Detect which cell encompasses the target text, then output its (X, Y) center coordinate. 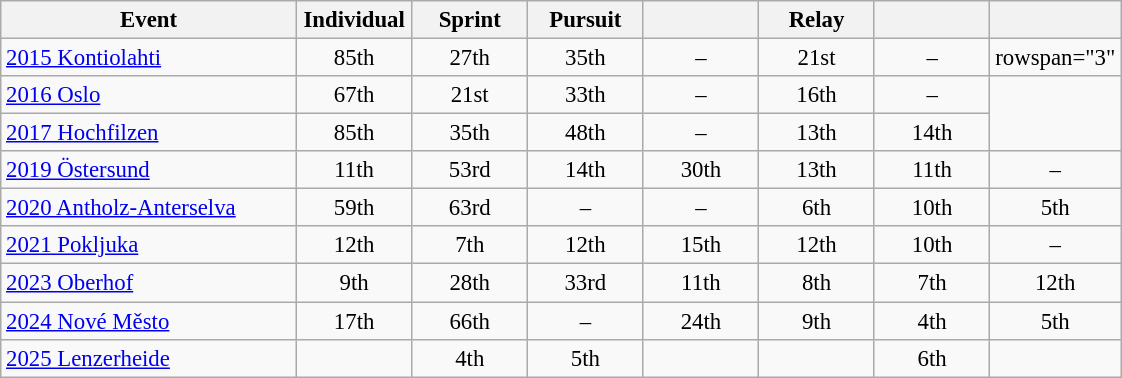
2020 Antholz-Anterselva (149, 208)
2024 Nové Město (149, 321)
15th (701, 245)
Pursuit (586, 20)
Individual (354, 20)
17th (354, 321)
48th (586, 133)
2016 Oslo (149, 95)
2025 Lenzerheide (149, 358)
53rd (470, 170)
2019 Östersund (149, 170)
2023 Oberhof (149, 283)
2021 Pokljuka (149, 245)
30th (701, 170)
24th (701, 321)
Relay (817, 20)
33th (586, 95)
27th (470, 58)
28th (470, 283)
2017 Hochfilzen (149, 133)
63rd (470, 208)
rowspan="3" (1056, 58)
16th (817, 95)
8th (817, 283)
66th (470, 321)
33rd (586, 283)
Sprint (470, 20)
2015 Kontiolahti (149, 58)
Event (149, 20)
59th (354, 208)
67th (354, 95)
